Provide the [x, y] coordinate of the cell's center where the given text is located.  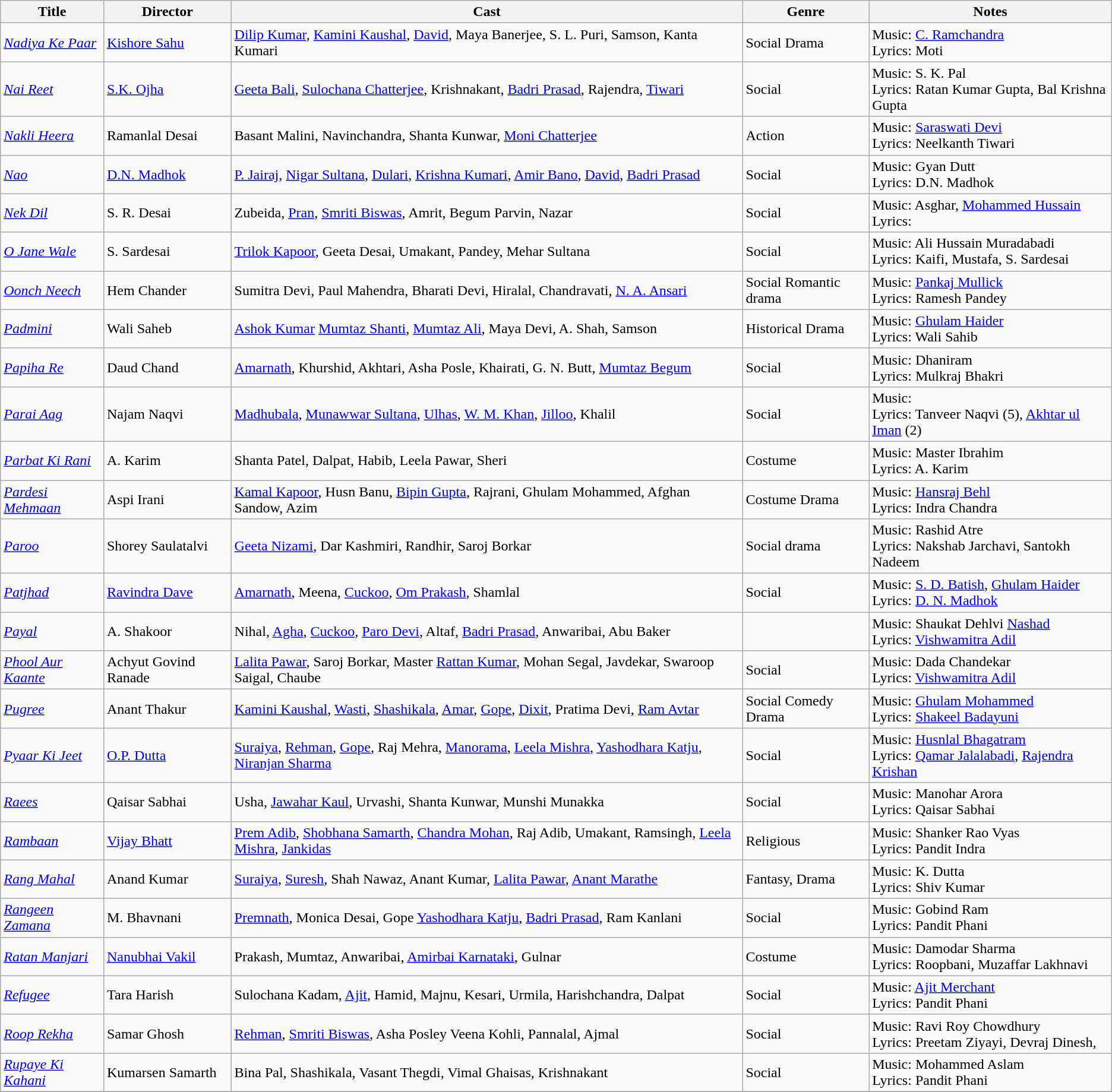
Nadiya Ke Paar [52, 43]
Suraiya, Suresh, Shah Nawaz, Anant Kumar, Lalita Pawar, Anant Marathe [487, 879]
Music: K. DuttaLyrics: Shiv Kumar [991, 879]
Parai Aag [52, 414]
Anant Thakur [168, 709]
S. R. Desai [168, 213]
Sumitra Devi, Paul Mahendra, Bharati Devi, Hiralal, Chandravati, N. A. Ansari [487, 290]
Madhubala, Munawwar Sultana, Ulhas, W. M. Khan, Jilloo, Khalil [487, 414]
M. Bhavnani [168, 918]
Achyut Govind Ranade [168, 670]
Lalita Pawar, Saroj Borkar, Master Rattan Kumar, Mohan Segal, Javdekar, Swaroop Saigal, Chaube [487, 670]
Music: C. RamchandraLyrics: Moti [991, 43]
Tara Harish [168, 995]
Ratan Manjari [52, 956]
Shanta Patel, Dalpat, Habib, Leela Pawar, Sheri [487, 461]
Music: Dada ChandekarLyrics: Vishwamitra Adil [991, 670]
Kishore Sahu [168, 43]
Suraiya, Rehman, Gope, Raj Mehra, Manorama, Leela Mishra, Yashodhara Katju, Niranjan Sharma [487, 755]
Prakash, Mumtaz, Anwaribai, Amirbai Karnataki, Gulnar [487, 956]
S.K. Ojha [168, 89]
Genre [805, 12]
Ashok Kumar Mumtaz Shanti, Mumtaz Ali, Maya Devi, A. Shah, Samson [487, 329]
Fantasy, Drama [805, 879]
Geeta Nizami, Dar Kashmiri, Randhir, Saroj Borkar [487, 546]
Costume Drama [805, 499]
Papiha Re [52, 367]
Raees [52, 802]
Phool Aur Kaante [52, 670]
Nek Dil [52, 213]
Rangeen Zamana [52, 918]
Trilok Kapoor, Geeta Desai, Umakant, Pandey, Mehar Sultana [487, 252]
Religious [805, 841]
Music: Damodar SharmaLyrics: Roopbani, Muzaffar Lakhnavi [991, 956]
Kamini Kaushal, Wasti, Shashikala, Amar, Gope, Dixit, Pratima Devi, Ram Avtar [487, 709]
Rupaye Ki Kahani [52, 1072]
Music: Ghulam MohammedLyrics: Shakeel Badayuni [991, 709]
Roop Rekha [52, 1033]
Geeta Bali, Sulochana Chatterjee, Krishnakant, Badri Prasad, Rajendra, Tiwari [487, 89]
Music: Rashid AtreLyrics: Nakshab Jarchavi, Santokh Nadeem [991, 546]
O.P. Dutta [168, 755]
Refugee [52, 995]
Director [168, 12]
Oonch Neech [52, 290]
O Jane Wale [52, 252]
Music: DhaniramLyrics: Mulkraj Bhakri [991, 367]
Historical Drama [805, 329]
Music: Shanker Rao VyasLyrics: Pandit Indra [991, 841]
Prem Adib, Shobhana Samarth, Chandra Mohan, Raj Adib, Umakant, Ramsingh, Leela Mishra, Jankidas [487, 841]
Payal [52, 632]
Rambaan [52, 841]
Music: S. K. PalLyrics: Ratan Kumar Gupta, Bal Krishna Gupta [991, 89]
Nanubhai Vakil [168, 956]
Kumarsen Samarth [168, 1072]
Amarnath, Meena, Cuckoo, Om Prakash, Shamlal [487, 593]
Music: Shaukat Dehlvi NashadLyrics: Vishwamitra Adil [991, 632]
Najam Naqvi [168, 414]
Music: Saraswati DeviLyrics: Neelkanth Tiwari [991, 135]
Qaisar Sabhai [168, 802]
Vijay Bhatt [168, 841]
Daud Chand [168, 367]
Amarnath, Khurshid, Akhtari, Asha Posle, Khairati, G. N. Butt, Mumtaz Begum [487, 367]
Aspi Irani [168, 499]
D.N. Madhok [168, 175]
Music: Asghar, Mohammed HussainLyrics: [991, 213]
Ramanlal Desai [168, 135]
Basant Malini, Navinchandra, Shanta Kunwar, Moni Chatterjee [487, 135]
Usha, Jawahar Kaul, Urvashi, Shanta Kunwar, Munshi Munakka [487, 802]
Music: S. D. Batish, Ghulam HaiderLyrics: D. N. Madhok [991, 593]
Music: Manohar AroraLyrics: Qaisar Sabhai [991, 802]
Music: Pankaj MullickLyrics: Ramesh Pandey [991, 290]
Music: Lyrics: Tanveer Naqvi (5), Akhtar ul Iman (2) [991, 414]
Samar Ghosh [168, 1033]
Pyaar Ki Jeet [52, 755]
A. Shakoor [168, 632]
Music: Husnlal BhagatramLyrics: Qamar Jalalabadi, Rajendra Krishan [991, 755]
Notes [991, 12]
Cast [487, 12]
Music: Hansraj BehlLyrics: Indra Chandra [991, 499]
Social Drama [805, 43]
Nakli Heera [52, 135]
Rehman, Smriti Biswas, Asha Posley Veena Kohli, Pannalal, Ajmal [487, 1033]
S. Sardesai [168, 252]
Sulochana Kadam, Ajit, Hamid, Majnu, Kesari, Urmila, Harishchandra, Dalpat [487, 995]
Music: Ali Hussain MuradabadiLyrics: Kaifi, Mustafa, S. Sardesai [991, 252]
Music: Ajit MerchantLyrics: Pandit Phani [991, 995]
Nihal, Agha, Cuckoo, Paro Devi, Altaf, Badri Prasad, Anwaribai, Abu Baker [487, 632]
Shorey Saulatalvi [168, 546]
Rang Mahal [52, 879]
Wali Saheb [168, 329]
Music: Mohammed AslamLyrics: Pandit Phani [991, 1072]
Anand Kumar [168, 879]
Social Romantic drama [805, 290]
Ravindra Dave [168, 593]
Premnath, Monica Desai, Gope Yashodhara Katju, Badri Prasad, Ram Kanlani [487, 918]
Music: Ghulam HaiderLyrics: Wali Sahib [991, 329]
Hem Chander [168, 290]
Dilip Kumar, Kamini Kaushal, David, Maya Banerjee, S. L. Puri, Samson, Kanta Kumari [487, 43]
Nai Reet [52, 89]
Action [805, 135]
Social drama [805, 546]
A. Karim [168, 461]
Nao [52, 175]
Music: Master IbrahimLyrics: A. Karim [991, 461]
Music: Ravi Roy ChowdhuryLyrics: Preetam Ziyayi, Devraj Dinesh, [991, 1033]
Parbat Ki Rani [52, 461]
Patjhad [52, 593]
Padmini [52, 329]
Kamal Kapoor, Husn Banu, Bipin Gupta, Rajrani, Ghulam Mohammed, Afghan Sandow, Azim [487, 499]
Title [52, 12]
Music: Gyan DuttLyrics: D.N. Madhok [991, 175]
Social Comedy Drama [805, 709]
Pardesi Mehmaan [52, 499]
Paroo [52, 546]
Pugree [52, 709]
P. Jairaj, Nigar Sultana, Dulari, Krishna Kumari, Amir Bano, David, Badri Prasad [487, 175]
Bina Pal, Shashikala, Vasant Thegdi, Vimal Ghaisas, Krishnakant [487, 1072]
Zubeida, Pran, Smriti Biswas, Amrit, Begum Parvin, Nazar [487, 213]
Music: Gobind RamLyrics: Pandit Phani [991, 918]
